Locate the cell with the specified text and output its [X, Y] center coordinate. 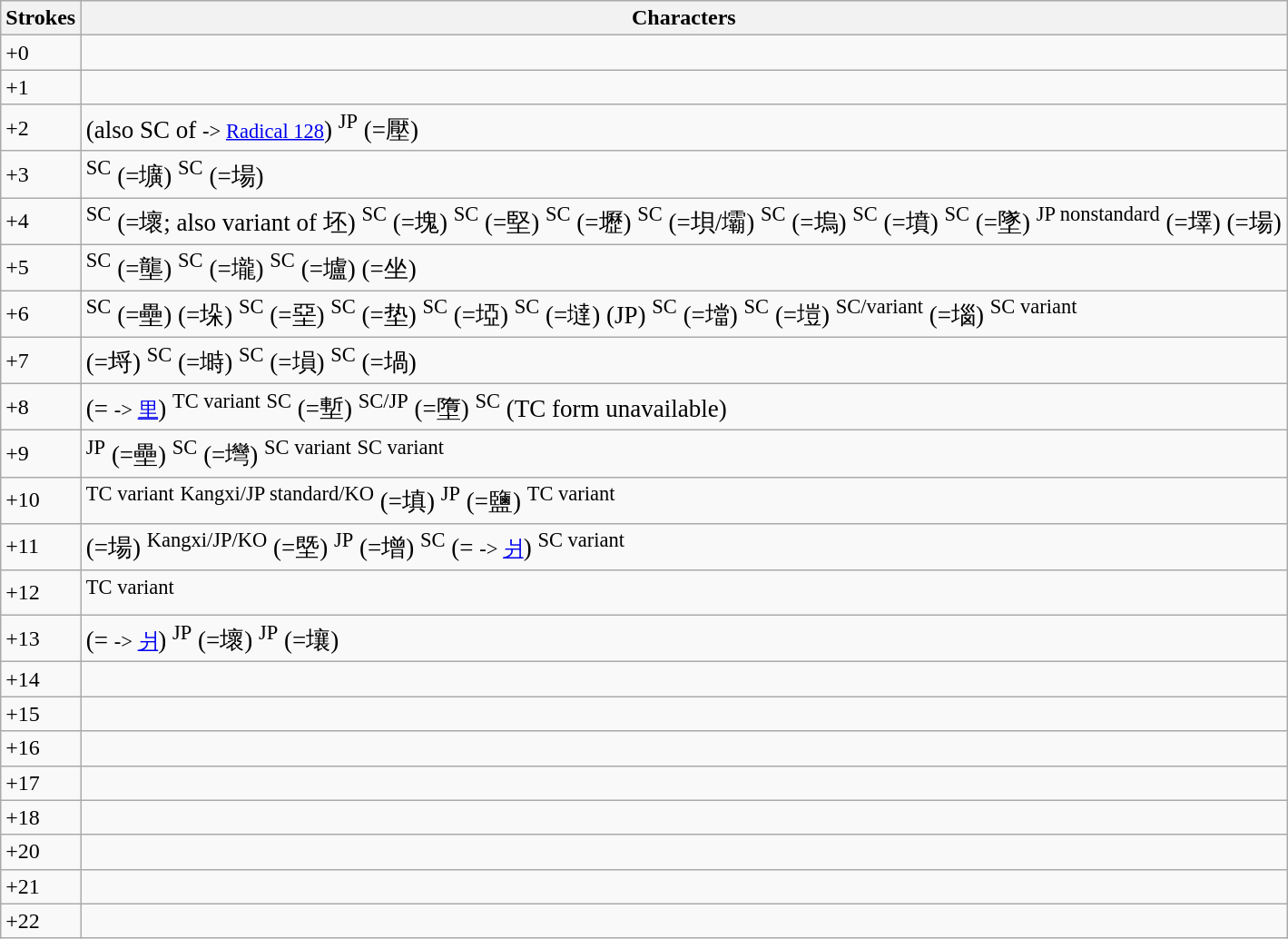
+15 [41, 714]
+21 [41, 886]
(=場) Kangxi/JP/KO (=塈) JP (=增) SC (= -> 爿) SC variant [684, 547]
+12 [41, 593]
SC (=壘) (=垛) SC (=堊) SC (=垫) SC (=埡) SC (=墶) (JP) SC (=壋) SC (=塏) SC/variant (=堖) SC variant [684, 314]
+14 [41, 679]
+17 [41, 783]
+5 [41, 267]
+22 [41, 921]
+13 [41, 639]
SC (=壙) SC (=場) [684, 174]
+8 [41, 407]
Strokes [41, 18]
TC variant Kangxi/JP standard/KO (=填) JP (=鹽) TC variant [684, 499]
(also SC of -> Radical 128) JP (=壓) [684, 127]
TC variant [684, 593]
+9 [41, 454]
+16 [41, 748]
+0 [41, 53]
+20 [41, 852]
+2 [41, 127]
+6 [41, 314]
+3 [41, 174]
+18 [41, 817]
SC (=壟) SC (=壠) SC (=壚) (=坐) [684, 267]
+1 [41, 87]
+11 [41, 547]
(=埒) SC (=塒) SC (=塤) SC (=堝) [684, 360]
SC (=壞; also variant of 坯) SC (=塊) SC (=堅) SC (=壢) SC (=垻/壩) SC (=塢) SC (=墳) SC (=墜) JP nonstandard (=墿) (=場) [684, 222]
+7 [41, 360]
+4 [41, 222]
Characters [684, 18]
+10 [41, 499]
JP (=壘) SC (=壪) SC variant SC variant [684, 454]
(= -> 里) TC variant SC (=塹) SC/JP (=墮) SC (TC form unavailable) [684, 407]
(= -> 爿) JP (=壞) JP (=壤) [684, 639]
